For the text-containing cell, return its midpoint in [x, y] coordinate format. 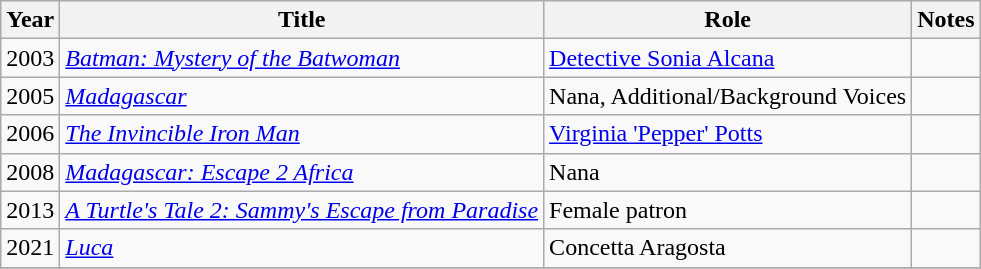
Year [30, 20]
Role [728, 20]
2003 [30, 58]
Notes [946, 20]
Madagascar [302, 96]
A Turtle's Tale 2: Sammy's Escape from Paradise [302, 210]
Title [302, 20]
Batman: Mystery of the Batwoman [302, 58]
Concetta Aragosta [728, 248]
Nana, Additional/Background Voices [728, 96]
Madagascar: Escape 2 Africa [302, 172]
2008 [30, 172]
2013 [30, 210]
2006 [30, 134]
2005 [30, 96]
Detective Sonia Alcana [728, 58]
Virginia 'Pepper' Potts [728, 134]
Luca [302, 248]
Nana [728, 172]
Female patron [728, 210]
The Invincible Iron Man [302, 134]
2021 [30, 248]
